Output the [x, y] coordinate of the center of the cell containing the given text.  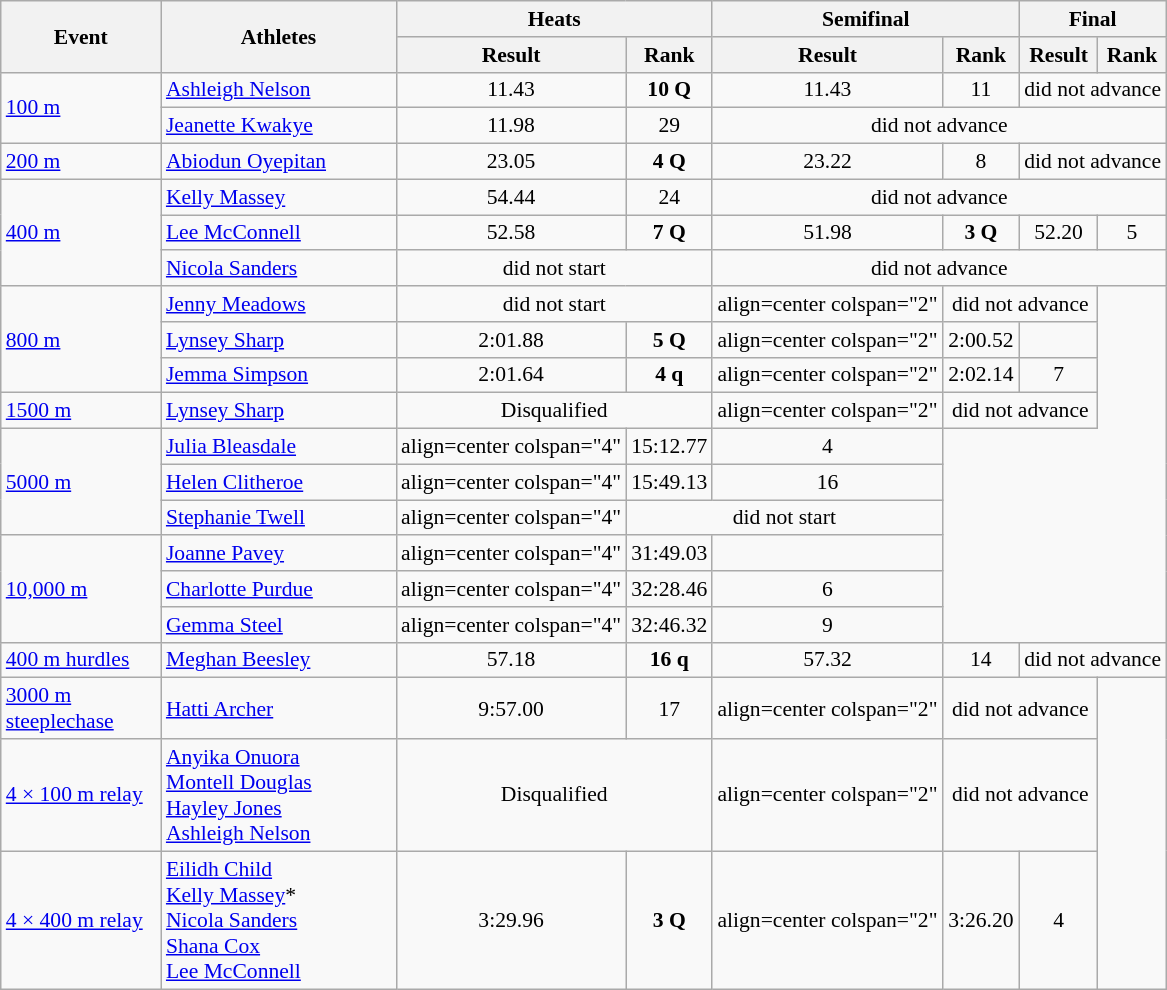
Nicola Sanders [278, 269]
3:29.96 [511, 920]
3000 m steeplechase [81, 708]
10,000 m [81, 590]
200 m [81, 162]
Heats [554, 19]
4 × 100 m relay [81, 795]
Charlotte Purdue [278, 589]
400 m [81, 232]
Julia Bleasdale [278, 447]
1500 m [81, 411]
Eilidh ChildKelly Massey*Nicola SandersShana CoxLee McConnell [278, 920]
7 Q [669, 233]
15:12.77 [669, 447]
2:00.52 [982, 340]
31:49.03 [669, 554]
15:49.13 [669, 482]
52.20 [1058, 233]
10 Q [669, 90]
Hatti Archer [278, 708]
100 m [81, 108]
5 [1132, 233]
4 × 400 m relay [81, 920]
32:46.32 [669, 625]
Final [1092, 19]
800 m [81, 340]
2:01.64 [511, 375]
400 m hurdles [81, 660]
Stephanie Twell [278, 518]
Lee McConnell [278, 233]
54.44 [511, 197]
Anyika OnuoraMontell DouglasHayley JonesAshleigh Nelson [278, 795]
23.05 [511, 162]
14 [982, 660]
57.32 [827, 660]
2:01.88 [511, 340]
Jeanette Kwakye [278, 126]
23.22 [827, 162]
Helen Clitheroe [278, 482]
16 q [669, 660]
Gemma Steel [278, 625]
11 [982, 90]
8 [982, 162]
6 [827, 589]
24 [669, 197]
5 Q [669, 340]
51.98 [827, 233]
Meghan Beesley [278, 660]
29 [669, 126]
2:02.14 [982, 375]
Event [81, 36]
Kelly Massey [278, 197]
52.58 [511, 233]
9 [827, 625]
Joanne Pavey [278, 554]
Ashleigh Nelson [278, 90]
Semifinal [866, 19]
Athletes [278, 36]
4 Q [669, 162]
7 [1058, 375]
5000 m [81, 482]
Abiodun Oyepitan [278, 162]
Jemma Simpson [278, 375]
16 [827, 482]
4 q [669, 375]
17 [669, 708]
32:28.46 [669, 589]
57.18 [511, 660]
9:57.00 [511, 708]
3:26.20 [982, 920]
11.98 [511, 126]
Jenny Meadows [278, 304]
